Extract the [X, Y] coordinate from the center of the cell holding the provided text.  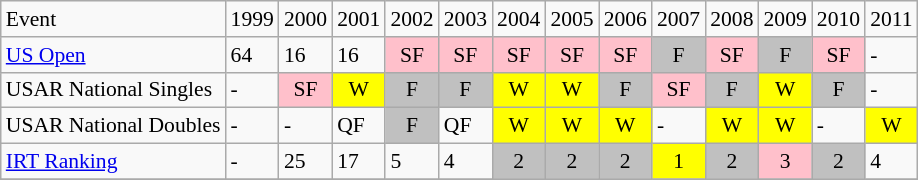
17 [358, 162]
5 [412, 162]
2000 [306, 19]
1 [678, 162]
3 [786, 162]
2004 [518, 19]
US Open [114, 55]
2009 [786, 19]
2003 [466, 19]
2011 [891, 19]
64 [252, 55]
2006 [626, 19]
2005 [572, 19]
IRT Ranking [114, 162]
2001 [358, 19]
USAR National Doubles [114, 126]
2008 [732, 19]
Event [114, 19]
2010 [838, 19]
25 [306, 162]
1999 [252, 19]
2007 [678, 19]
USAR National Singles [114, 90]
2002 [412, 19]
